Return the [X, Y] coordinate for the center point of the cell that contains the specified text.  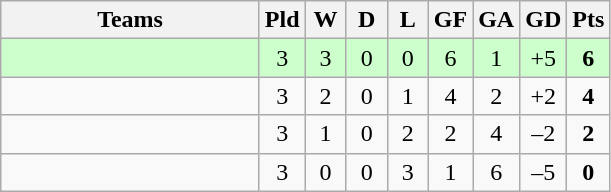
Pts [588, 20]
+2 [544, 96]
GD [544, 20]
–2 [544, 134]
GF [450, 20]
D [366, 20]
L [408, 20]
W [326, 20]
Teams [130, 20]
Pld [282, 20]
–5 [544, 172]
+5 [544, 58]
GA [496, 20]
